Search for the cell housing the specified text and yield its (x, y) center coordinate. 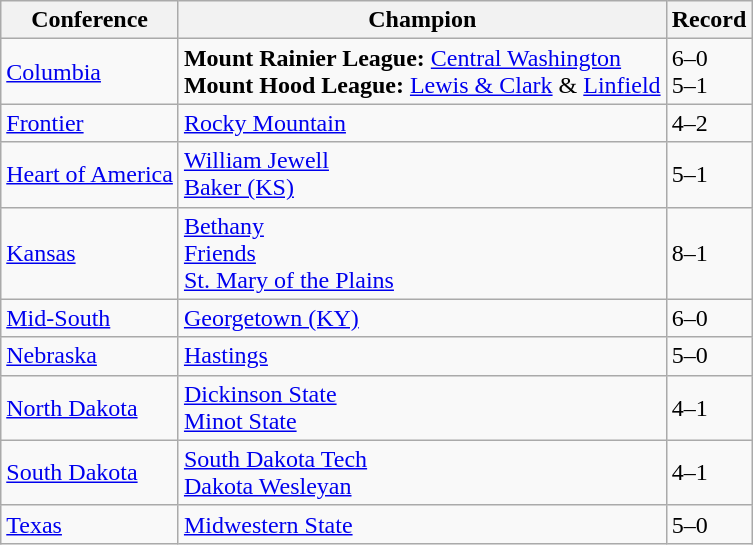
Conference (90, 20)
Georgetown (KY) (422, 318)
Midwestern State (422, 524)
6–0 (709, 318)
Mount Rainier League: Central WashingtonMount Hood League: Lewis & Clark & Linfield (422, 72)
Texas (90, 524)
6–05–1 (709, 72)
5–1 (709, 174)
8–1 (709, 253)
Hastings (422, 356)
Kansas (90, 253)
Heart of America (90, 174)
Rocky Mountain (422, 123)
Columbia (90, 72)
South Dakota TechDakota Wesleyan (422, 472)
Dickinson StateMinot State (422, 408)
Nebraska (90, 356)
Frontier (90, 123)
Champion (422, 20)
South Dakota (90, 472)
BethanyFriendsSt. Mary of the Plains (422, 253)
North Dakota (90, 408)
Record (709, 20)
William JewellBaker (KS) (422, 174)
4–2 (709, 123)
Mid-South (90, 318)
